Search for the cell housing the specified text and yield its [x, y] center coordinate. 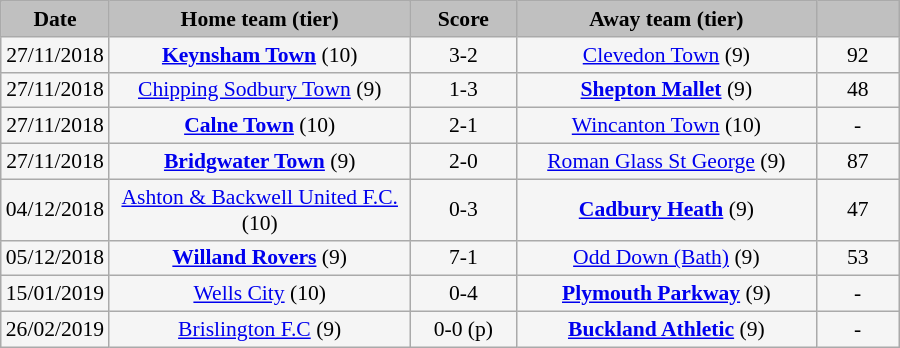
Home team (tier) [260, 19]
48 [858, 90]
04/12/2018 [55, 210]
Chipping Sodbury Town (9) [260, 90]
Willand Rovers (9) [260, 258]
Ashton & Backwell United F.C. (10) [260, 210]
Date [55, 19]
Cadbury Heath (9) [667, 210]
2-0 [463, 162]
Odd Down (Bath) (9) [667, 258]
Keynsham Town (10) [260, 55]
Wells City (10) [260, 294]
0-3 [463, 210]
0-0 (p) [463, 330]
47 [858, 210]
Roman Glass St George (9) [667, 162]
26/02/2019 [55, 330]
Plymouth Parkway (9) [667, 294]
3-2 [463, 55]
Brislington F.C (9) [260, 330]
53 [858, 258]
Score [463, 19]
Bridgwater Town (9) [260, 162]
15/01/2019 [55, 294]
2-1 [463, 126]
Wincanton Town (10) [667, 126]
0-4 [463, 294]
7-1 [463, 258]
Buckland Athletic (9) [667, 330]
Calne Town (10) [260, 126]
Shepton Mallet (9) [667, 90]
05/12/2018 [55, 258]
92 [858, 55]
87 [858, 162]
1-3 [463, 90]
Clevedon Town (9) [667, 55]
Away team (tier) [667, 19]
